For the text-containing cell, return its midpoint in [x, y] coordinate format. 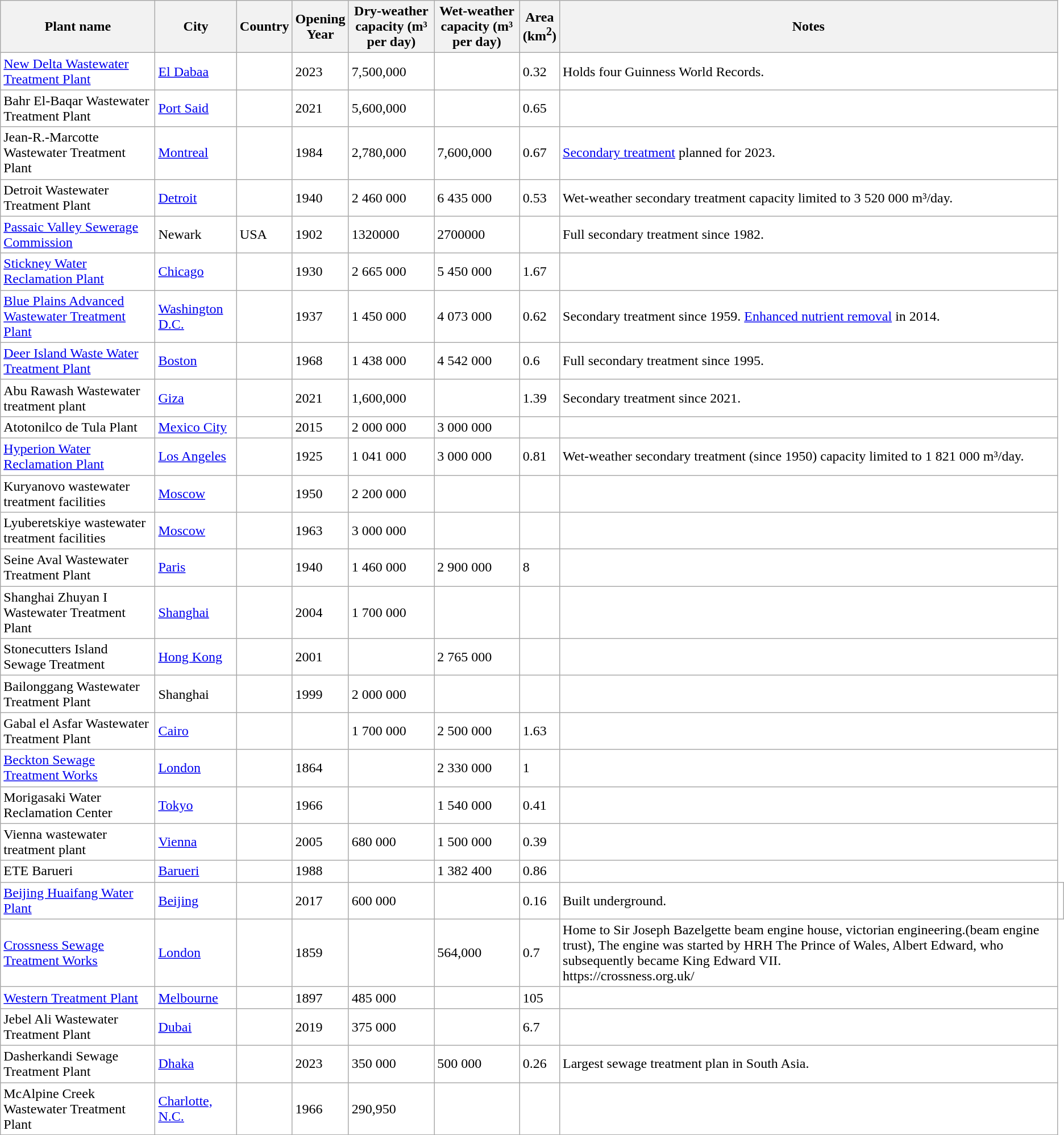
Full secondary treatment since 1982. [809, 234]
Beckton Sewage Treatment Works [78, 768]
1988 [321, 871]
600 000 [391, 901]
0.41 [539, 805]
Notes [809, 27]
Jean-R.-Marcotte Wastewater Treatment Plant [78, 153]
4 073 000 [477, 316]
2 330 000 [477, 768]
0.53 [539, 198]
1 [539, 768]
Kuryanovo wastewater treatment facilities [78, 494]
Beijing Huaifang Water Plant [78, 901]
2,780,000 [391, 153]
1897 [321, 997]
0.81 [539, 456]
5 450 000 [477, 272]
2005 [321, 842]
375 000 [391, 1027]
2 500 000 [477, 731]
Area(km2) [539, 27]
1 540 000 [477, 805]
Wet-weather secondary treatment (since 1950) capacity limited to 1 821 000 m³/day. [809, 456]
Wet-weather secondary treatment capacity limited to 3 520 000 m³/day. [809, 198]
USA [264, 234]
2 665 000 [391, 272]
350 000 [391, 1063]
Wet-weathercapacity (m³ per day) [477, 27]
680 000 [391, 842]
500 000 [477, 1063]
Newark [196, 234]
8 [539, 567]
1 382 400 [477, 871]
0.7 [539, 953]
Largest sewage treatment plan in South Asia. [809, 1063]
1 460 000 [391, 567]
0.32 [539, 72]
2001 [321, 657]
McAlpine Creek Wastewater Treatment Plant [78, 1109]
Abu Rawash Wastewater treatment plant [78, 398]
0.62 [539, 316]
1,600,000 [391, 398]
2017 [321, 901]
Atotonilco de Tula Plant [78, 427]
4 542 000 [477, 361]
2 900 000 [477, 567]
Passaic Valley Sewerage Commission [78, 234]
0.16 [539, 901]
105 [539, 997]
Bahr El-Baqar Wastewater Treatment Plant [78, 108]
Barueri [196, 871]
1 438 000 [391, 361]
Dubai [196, 1027]
ETE Barueri [78, 871]
Jebel Ali Wastewater Treatment Plant [78, 1027]
Dasherkandi Sewage Treatment Plant [78, 1063]
Deer Island Waste Water Treatment Plant [78, 361]
1 041 000 [391, 456]
City [196, 27]
Vienna wastewater treatment plant [78, 842]
2700000 [477, 234]
Morigasaki Water Reclamation Center [78, 805]
7,500,000 [391, 72]
5,600,000 [391, 108]
Cairo [196, 731]
Dry-weathercapacity (m³ per day) [391, 27]
Stickney Water Reclamation Plant [78, 272]
1925 [321, 456]
Stonecutters Island Sewage Treatment [78, 657]
Secondary treatment since 1959. Enhanced nutrient removal in 2014. [809, 316]
Seine Aval Wastewater Treatment Plant [78, 567]
Western Treatment Plant [78, 997]
OpeningYear [321, 27]
Hyperion Water Reclamation Plant [78, 456]
Detroit Wastewater Treatment Plant [78, 198]
2 200 000 [391, 494]
Bailonggang Wastewater Treatment Plant [78, 694]
1930 [321, 272]
1 500 000 [477, 842]
El Dabaa [196, 72]
Vienna [196, 842]
Los Angeles [196, 456]
485 000 [391, 997]
Lyuberetskiye wastewater treatment facilities [78, 531]
1984 [321, 153]
6.7 [539, 1027]
Port Said [196, 108]
0.39 [539, 842]
1999 [321, 694]
1902 [321, 234]
0.26 [539, 1063]
1.39 [539, 398]
290,950 [391, 1109]
Detroit [196, 198]
1950 [321, 494]
New Delta Wastewater Treatment Plant [78, 72]
2 460 000 [391, 198]
Boston [196, 361]
Crossness Sewage Treatment Works [78, 953]
Mexico City [196, 427]
6 435 000 [477, 198]
0.65 [539, 108]
Chicago [196, 272]
2 765 000 [477, 657]
1968 [321, 361]
7,600,000 [477, 153]
Plant name [78, 27]
Built underground. [809, 901]
1864 [321, 768]
564,000 [477, 953]
Washington D.C. [196, 316]
Blue Plains Advanced Wastewater Treatment Plant [78, 316]
Secondary treatment planned for 2023. [809, 153]
Gabal el Asfar Wastewater Treatment Plant [78, 731]
2015 [321, 427]
Paris [196, 567]
1 450 000 [391, 316]
Beijing [196, 901]
0.67 [539, 153]
0.86 [539, 871]
2004 [321, 612]
1.63 [539, 731]
Charlotte, N.C. [196, 1109]
Melbourne [196, 997]
Shanghai Zhuyan I Wastewater Treatment Plant [78, 612]
0.6 [539, 361]
1963 [321, 531]
Giza [196, 398]
Montreal [196, 153]
Tokyo [196, 805]
1937 [321, 316]
Full secondary treatment since 1995. [809, 361]
1.67 [539, 272]
Dhaka [196, 1063]
1859 [321, 953]
Hong Kong [196, 657]
Holds four Guinness World Records. [809, 72]
Country [264, 27]
Secondary treatment since 2021. [809, 398]
1320000 [391, 234]
2019 [321, 1027]
